Scan for the cell matching the given text and deliver its (X, Y) coordinate at center. 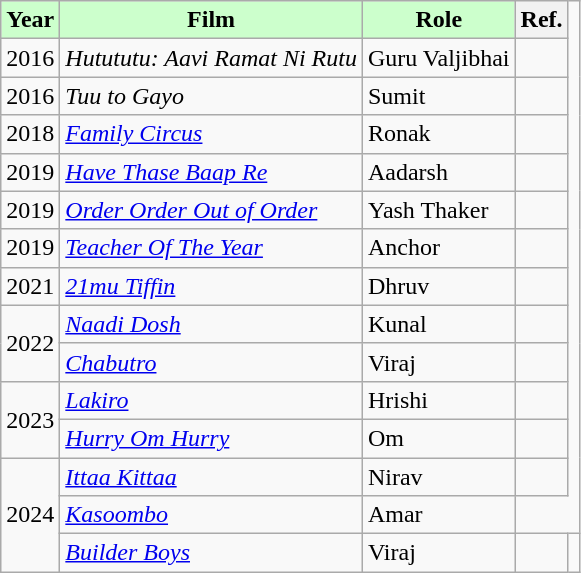
21mu Tiffin (212, 286)
2023 (30, 419)
Film (212, 20)
Ronak (438, 134)
Om (438, 438)
Family Circus (212, 134)
Role (438, 20)
Guru Valjibhai (438, 58)
Hutututu: Aavi Ramat Ni Rutu (212, 58)
Order Order Out of Order (212, 210)
Hrishi (438, 400)
Anchor (438, 248)
Year (30, 20)
2024 (30, 515)
2021 (30, 286)
Teacher Of The Year (212, 248)
2022 (30, 343)
Amar (438, 515)
Tuu to Gayo (212, 96)
Sumit (438, 96)
Kasoombo (212, 515)
Builder Boys (212, 553)
Hurry Om Hurry (212, 438)
Nirav (438, 477)
Ref. (542, 20)
2018 (30, 134)
Yash Thaker (438, 210)
Kunal (438, 324)
Ittaa Kittaa (212, 477)
Have Thase Baap Re (212, 172)
Chabutro (212, 362)
Naadi Dosh (212, 324)
Dhruv (438, 286)
Lakiro (212, 400)
Aadarsh (438, 172)
